Pinpoint the cell where the given text exists, returning its [X, Y] midpoint coordinate. 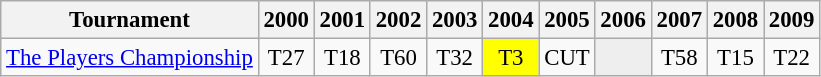
2002 [398, 20]
T32 [455, 58]
2005 [567, 20]
CUT [567, 58]
T58 [679, 58]
T15 [735, 58]
2007 [679, 20]
2001 [342, 20]
The Players Championship [130, 58]
T18 [342, 58]
T22 [792, 58]
2008 [735, 20]
2000 [286, 20]
2006 [623, 20]
2009 [792, 20]
2004 [511, 20]
2003 [455, 20]
T27 [286, 58]
T60 [398, 58]
Tournament [130, 20]
T3 [511, 58]
